From the cell containing the given text, extract its center point as [X, Y] coordinate. 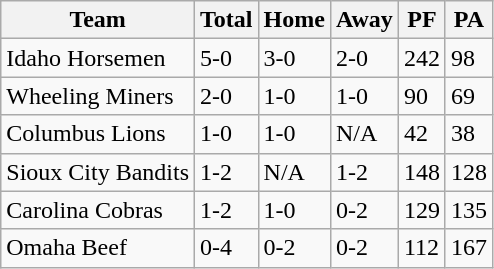
Team [98, 20]
PF [422, 20]
Home [294, 20]
PA [468, 20]
3-0 [294, 58]
Away [364, 20]
Idaho Horsemen [98, 58]
Sioux City Bandits [98, 172]
Carolina Cobras [98, 210]
5-0 [227, 58]
69 [468, 96]
42 [422, 134]
Columbus Lions [98, 134]
38 [468, 134]
242 [422, 58]
Total [227, 20]
167 [468, 248]
128 [468, 172]
90 [422, 96]
129 [422, 210]
135 [468, 210]
Wheeling Miners [98, 96]
98 [468, 58]
0-4 [227, 248]
Omaha Beef [98, 248]
148 [422, 172]
112 [422, 248]
